Provide the [x, y] coordinate of the cell's center where the given text is located.  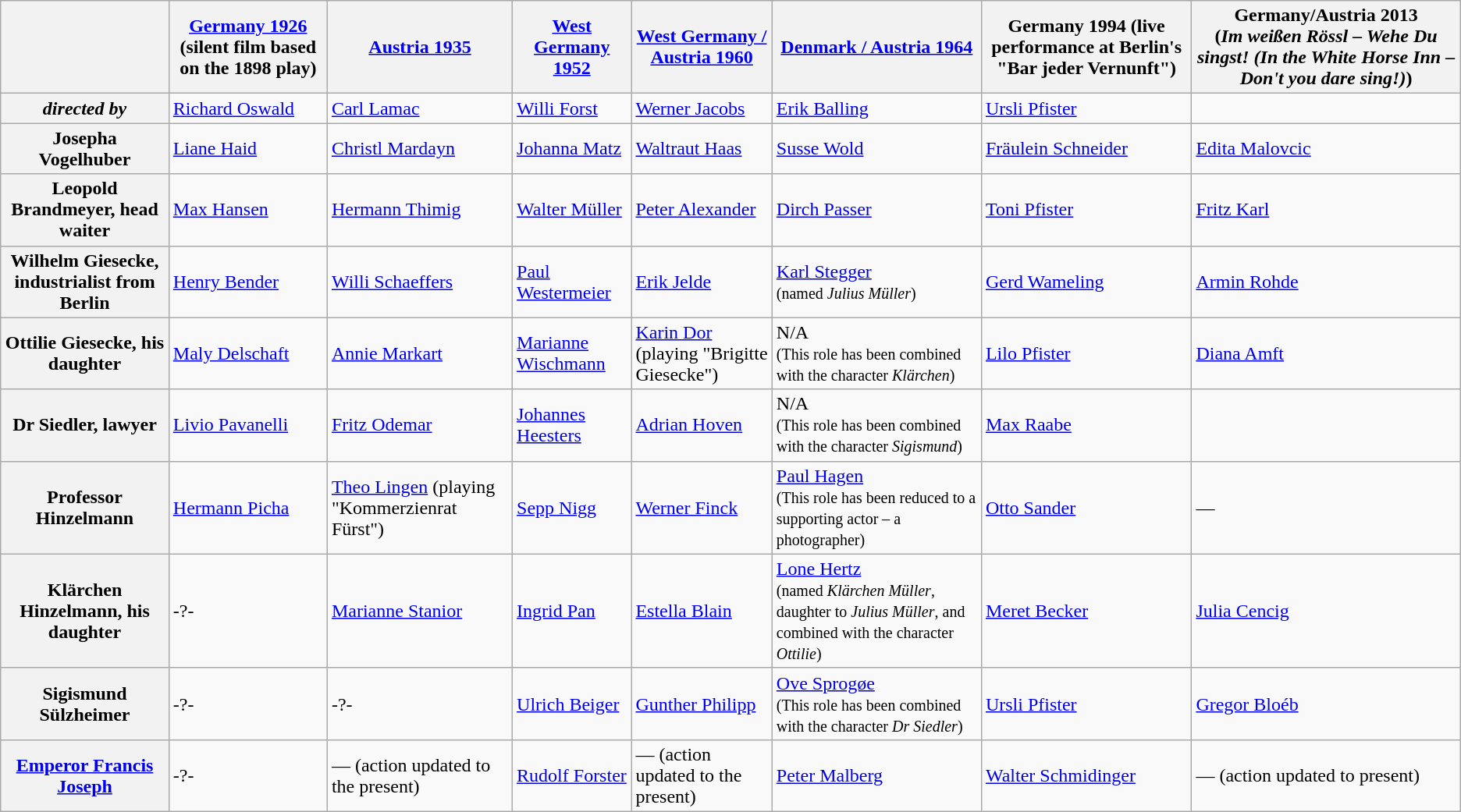
Peter Alexander [702, 210]
Marianne Wischmann [572, 353]
Fräulein Schneider [1086, 148]
Ulrich Beiger [572, 704]
Dr Siedler, lawyer [85, 425]
Ottilie Giesecke, his daughter [85, 353]
Paul Hagen(This role has been reduced to a supporting actor – a photographer) [876, 507]
Willi Schaeffers [420, 282]
Christl Mardayn [420, 148]
Peter Malberg [876, 775]
Karin Dor (playing "Brigitte Giesecke") [702, 353]
Richard Oswald [248, 108]
Liane Haid [248, 148]
Emperor Francis Joseph [85, 775]
Dirch Passer [876, 210]
N/A(This role has been combined with the character Sigismund) [876, 425]
Germany 1926 (silent film based on the 1898 play) [248, 47]
Meret Becker [1086, 611]
Ove Sprogøe(This role has been combined with the character Dr Siedler) [876, 704]
Walter Schmidinger [1086, 775]
Gregor Bloéb [1326, 704]
Hermann Thimig [420, 210]
Professor Hinzelmann [85, 507]
Germany/Austria 2013 (Im weißen Rössl – Wehe Du singst! (In the White Horse Inn – Don't you dare sing!)) [1326, 47]
Lilo Pfister [1086, 353]
Willi Forst [572, 108]
Otto Sander [1086, 507]
Annie Markart [420, 353]
Fritz Karl [1326, 210]
Gunther Philipp [702, 704]
Toni Pfister [1086, 210]
Marianne Stanior [420, 611]
Adrian Hoven [702, 425]
Waltraut Haas [702, 148]
Johanna Matz [572, 148]
Max Hansen [248, 210]
— (action updated to present) [1326, 775]
Henry Bender [248, 282]
Denmark / Austria 1964 [876, 47]
Max Raabe [1086, 425]
Theo Lingen (playing "Kommerzienrat Fürst") [420, 507]
Estella Blain [702, 611]
Walter Müller [572, 210]
West Germany / Austria 1960 [702, 47]
Sepp Nigg [572, 507]
Klärchen Hinzelmann, his daughter [85, 611]
Diana Amft [1326, 353]
Carl Lamac [420, 108]
Germany 1994 (live performance at Berlin's "Bar jeder Vernunft") [1086, 47]
N/A(This role has been combined with the character Klärchen) [876, 353]
Edita Malovcic [1326, 148]
Livio Pavanelli [248, 425]
Wilhelm Giesecke, industrialist from Berlin [85, 282]
Leopold Brandmeyer, head waiter [85, 210]
Johannes Heesters [572, 425]
Karl Stegger(named Julius Müller) [876, 282]
Erik Jelde [702, 282]
Paul Westermeier [572, 282]
Sigismund Sülzheimer [85, 704]
directed by [85, 108]
Gerd Wameling [1086, 282]
Werner Jacobs [702, 108]
Rudolf Forster [572, 775]
Armin Rohde [1326, 282]
Maly Delschaft [248, 353]
— [1326, 507]
Erik Balling [876, 108]
Josepha Vogelhuber [85, 148]
Hermann Picha [248, 507]
West Germany 1952 [572, 47]
Lone Hertz(named Klärchen Müller, daughter to Julius Müller, and combined with the character Ottilie) [876, 611]
Susse Wold [876, 148]
Werner Finck [702, 507]
Ingrid Pan [572, 611]
Julia Cencig [1326, 611]
Austria 1935 [420, 47]
Fritz Odemar [420, 425]
